Locate the cell with the specified text and output its (X, Y) center coordinate. 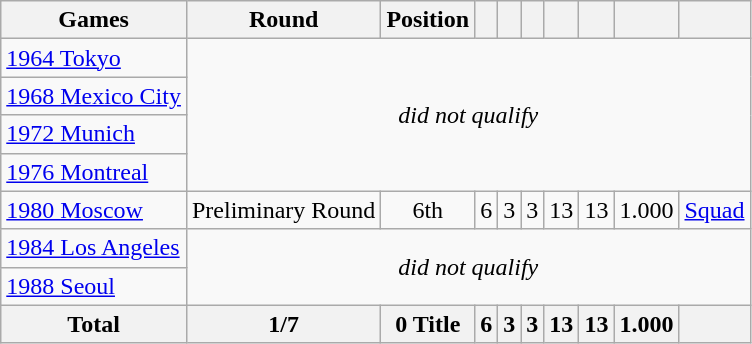
1964 Tokyo (94, 58)
Games (94, 20)
1984 Los Angeles (94, 248)
0 Title (428, 324)
1980 Moscow (94, 210)
Position (428, 20)
Preliminary Round (283, 210)
Total (94, 324)
Round (283, 20)
1972 Munich (94, 134)
6th (428, 210)
1968 Mexico City (94, 96)
1976 Montreal (94, 172)
1/7 (283, 324)
Squad (714, 210)
1988 Seoul (94, 286)
